Return [x, y] of the center of cell containing provided text 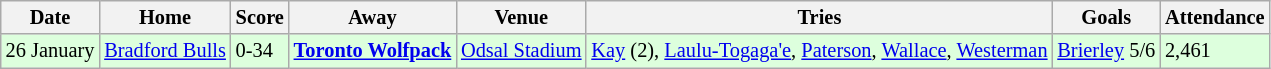
26 January [50, 51]
Tries [819, 17]
Bradford Bulls [164, 51]
Score [260, 17]
Kay (2), Laulu-Togaga'e, Paterson, Wallace, Westerman [819, 51]
Date [50, 17]
0-34 [260, 51]
Brierley 5/6 [1106, 51]
Odsal Stadium [521, 51]
Away [372, 17]
Venue [521, 17]
Home [164, 17]
2,461 [1214, 51]
Goals [1106, 17]
Toronto Wolfpack [372, 51]
Attendance [1214, 17]
